Pinpoint the cell where the given text exists, returning its (X, Y) midpoint coordinate. 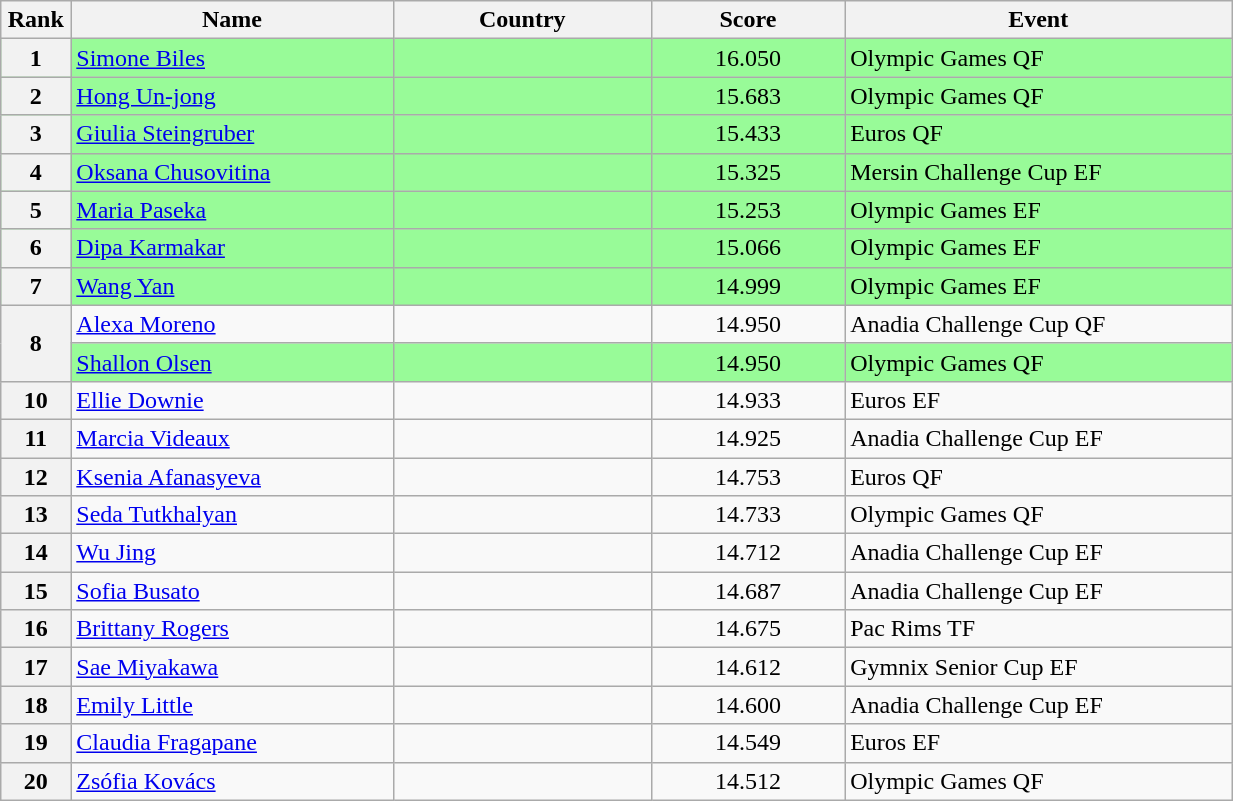
Emily Little (232, 705)
Claudia Fragapane (232, 743)
Wu Jing (232, 553)
Sofia Busato (232, 591)
Country (522, 20)
Event (1038, 20)
Brittany Rogers (232, 629)
Wang Yan (232, 286)
16 (36, 629)
Sae Miyakawa (232, 667)
14.733 (748, 515)
20 (36, 781)
6 (36, 248)
7 (36, 286)
Oksana Chusovitina (232, 172)
14.999 (748, 286)
14.753 (748, 477)
Seda Tutkhalyan (232, 515)
5 (36, 210)
15.683 (748, 96)
15.433 (748, 134)
Gymnix Senior Cup EF (1038, 667)
2 (36, 96)
Rank (36, 20)
14.712 (748, 553)
Ellie Downie (232, 400)
18 (36, 705)
Hong Un-jong (232, 96)
14.512 (748, 781)
14.933 (748, 400)
Alexa Moreno (232, 324)
14.612 (748, 667)
Anadia Challenge Cup QF (1038, 324)
14.600 (748, 705)
15 (36, 591)
16.050 (748, 58)
Marcia Videaux (232, 438)
Giulia Steingruber (232, 134)
14.925 (748, 438)
Zsófia Kovács (232, 781)
11 (36, 438)
1 (36, 58)
15.066 (748, 248)
14.549 (748, 743)
Pac Rims TF (1038, 629)
Ksenia Afanasyeva (232, 477)
13 (36, 515)
Dipa Karmakar (232, 248)
Name (232, 20)
4 (36, 172)
10 (36, 400)
8 (36, 343)
Maria Paseka (232, 210)
Score (748, 20)
12 (36, 477)
Simone Biles (232, 58)
15.253 (748, 210)
14.687 (748, 591)
17 (36, 667)
14.675 (748, 629)
14 (36, 553)
15.325 (748, 172)
19 (36, 743)
3 (36, 134)
Mersin Challenge Cup EF (1038, 172)
Shallon Olsen (232, 362)
